Provide the [x, y] coordinate of the cell's center where the given text is located.  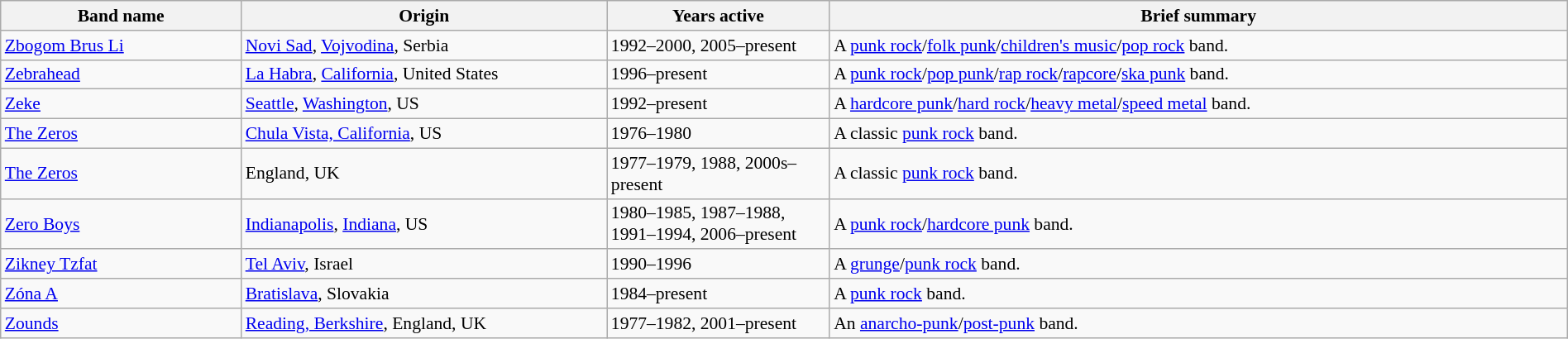
A hardcore punk/hard rock/heavy metal/speed metal band. [1198, 104]
England, UK [424, 174]
1984–present [718, 294]
Zikney Tzfat [121, 265]
Zbogom Brus Li [121, 45]
Seattle, Washington, US [424, 104]
1977–1979, 1988, 2000s–present [718, 174]
1980–1985, 1987–1988, 1991–1994, 2006–present [718, 223]
La Habra, California, United States [424, 74]
1976–1980 [718, 134]
1996–present [718, 74]
Tel Aviv, Israel [424, 265]
1990–1996 [718, 265]
A punk rock band. [1198, 294]
Novi Sad, Vojvodina, Serbia [424, 45]
1992–present [718, 104]
Chula Vista, California, US [424, 134]
1977–1982, 2001–present [718, 323]
A grunge/punk rock band. [1198, 265]
1992–2000, 2005–present [718, 45]
Years active [718, 16]
Zeke [121, 104]
A punk rock/folk punk/children's music/pop rock band. [1198, 45]
Zebrahead [121, 74]
Zóna A [121, 294]
An anarcho-punk/post-punk band. [1198, 323]
Brief summary [1198, 16]
Reading, Berkshire, England, UK [424, 323]
Bratislava, Slovakia [424, 294]
Zero Boys [121, 223]
A punk rock/hardcore punk band. [1198, 223]
A punk rock/pop punk/rap rock/rapcore/ska punk band. [1198, 74]
Zounds [121, 323]
Indianapolis, Indiana, US [424, 223]
Band name [121, 16]
Origin [424, 16]
